Extract the (x, y) coordinate from the center of the cell holding the provided text.  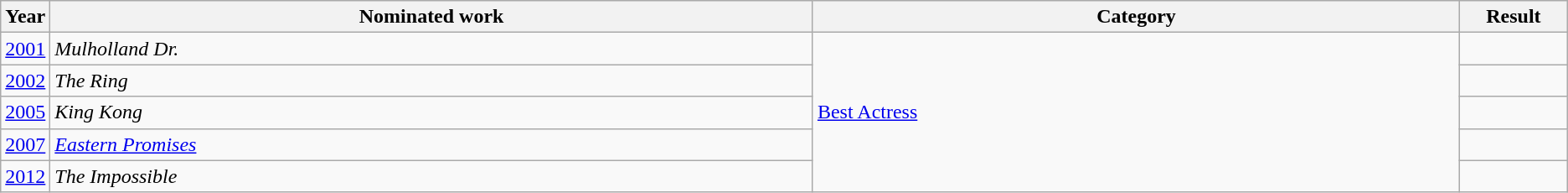
2005 (25, 112)
Category (1136, 17)
The Ring (432, 81)
2007 (25, 144)
Best Actress (1136, 112)
King Kong (432, 112)
Mulholland Dr. (432, 49)
Eastern Promises (432, 144)
Result (1514, 17)
Nominated work (432, 17)
2001 (25, 49)
2002 (25, 81)
Year (25, 17)
2012 (25, 176)
The Impossible (432, 176)
